Find where the given text appears and provide that cell's center as [x, y] coordinate. 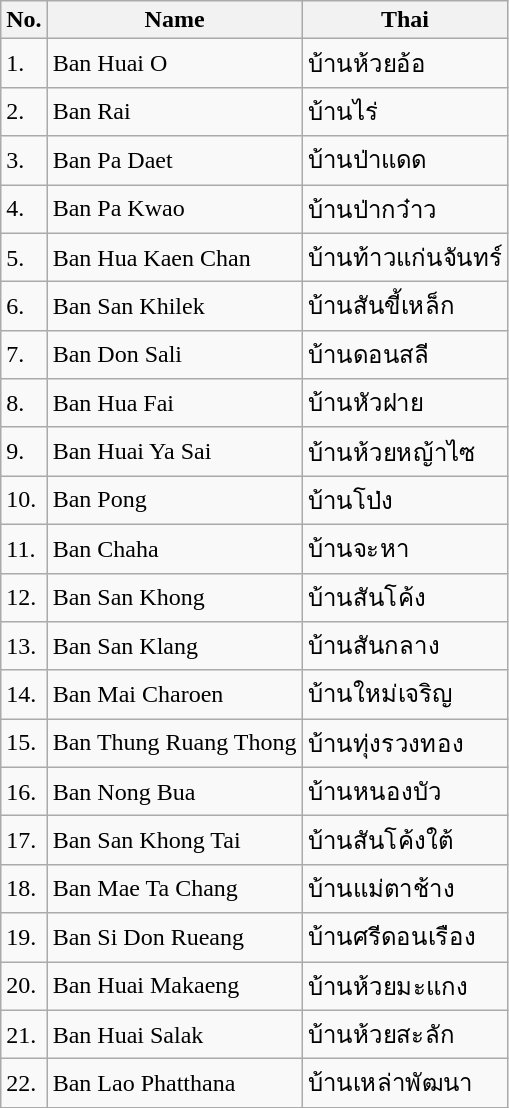
Ban San Klang [174, 646]
บ้านหัวฝาย [405, 404]
Ban Chaha [174, 548]
บ้านห้วยหญ้าไซ [405, 452]
Ban Mai Charoen [174, 694]
Ban Lao Phatthana [174, 1084]
19. [24, 938]
No. [24, 20]
บ้านท้าวแก่นจันทร์ [405, 258]
11. [24, 548]
Ban San Khong Tai [174, 840]
10. [24, 500]
Ban Nong Bua [174, 792]
15. [24, 744]
8. [24, 404]
Ban Pong [174, 500]
Ban San Khilek [174, 306]
1. [24, 64]
บ้านห้วยอ้อ [405, 64]
Ban Thung Ruang Thong [174, 744]
Ban San Khong [174, 598]
บ้านสันขี้เหล็ก [405, 306]
บ้านดอนสลี [405, 354]
9. [24, 452]
Ban Pa Kwao [174, 208]
12. [24, 598]
บ้านแม่ตาช้าง [405, 888]
16. [24, 792]
Ban Rai [174, 112]
บ้านสันกลาง [405, 646]
18. [24, 888]
Ban Don Sali [174, 354]
20. [24, 986]
17. [24, 840]
บ้านศรีดอนเรือง [405, 938]
Ban Pa Daet [174, 160]
Ban Si Don Rueang [174, 938]
Ban Hua Kaen Chan [174, 258]
บ้านป่าแดด [405, 160]
Thai [405, 20]
14. [24, 694]
13. [24, 646]
บ้านป่ากว๋าว [405, 208]
Ban Mae Ta Chang [174, 888]
บ้านใหม่เจริญ [405, 694]
Ban Hua Fai [174, 404]
บ้านทุ่งรวงทอง [405, 744]
บ้านห้วยสะลัก [405, 1034]
6. [24, 306]
บ้านโป่ง [405, 500]
บ้านไร่ [405, 112]
บ้านจะหา [405, 548]
บ้านเหล่าพัฒนา [405, 1084]
บ้านสันโค้ง [405, 598]
Ban Huai Makaeng [174, 986]
บ้านหนองบัว [405, 792]
3. [24, 160]
22. [24, 1084]
7. [24, 354]
บ้านห้วยมะแกง [405, 986]
Ban Huai O [174, 64]
2. [24, 112]
บ้านสันโค้งใต้ [405, 840]
Ban Huai Salak [174, 1034]
4. [24, 208]
21. [24, 1034]
Name [174, 20]
Ban Huai Ya Sai [174, 452]
5. [24, 258]
